Search for the cell housing the specified text and yield its (X, Y) center coordinate. 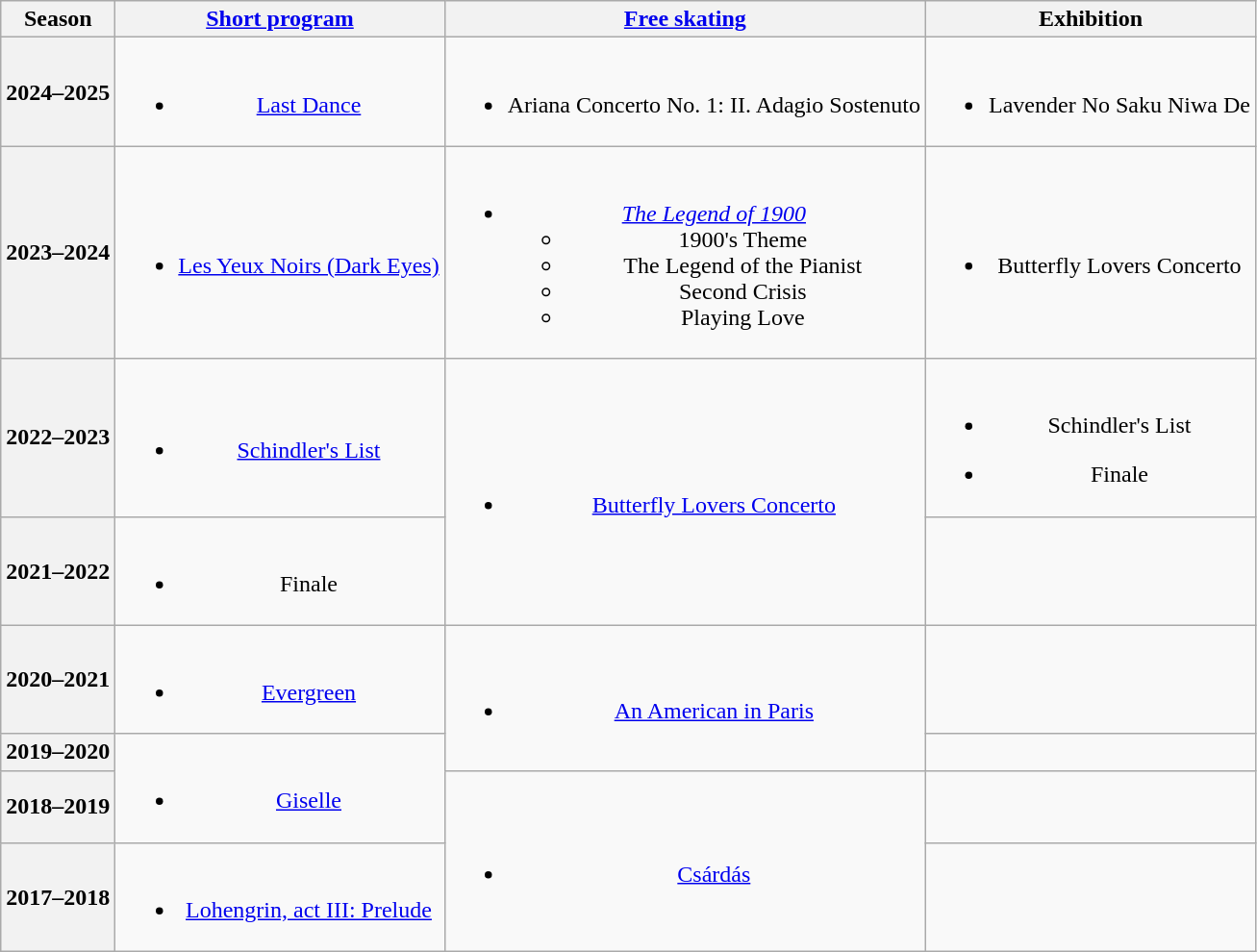
Free skating (685, 19)
Schindler's List (280, 438)
The Legend of 19001900's ThemeThe Legend of the PianistSecond CrisisPlaying Love (685, 252)
Season (58, 19)
Ariana Concerto No. 1: II. Adagio Sostenuto (685, 92)
Lavender No Saku Niwa De (1091, 92)
Finale (280, 571)
2018–2019 (58, 806)
2017–2018 (58, 896)
Schindler's List Finale (1091, 438)
2019–2020 (58, 752)
2020–2021 (58, 679)
Les Yeux Noirs (Dark Eyes) (280, 252)
Lohengrin, act III: Prelude (280, 896)
Giselle (280, 789)
Last Dance (280, 92)
Csárdás (685, 861)
An American in Paris (685, 698)
2023–2024 (58, 252)
2022–2023 (58, 438)
Exhibition (1091, 19)
Evergreen (280, 679)
2021–2022 (58, 571)
Short program (280, 19)
2024–2025 (58, 92)
